Identify which cell holds the provided text, then report its [x, y] central coordinate. 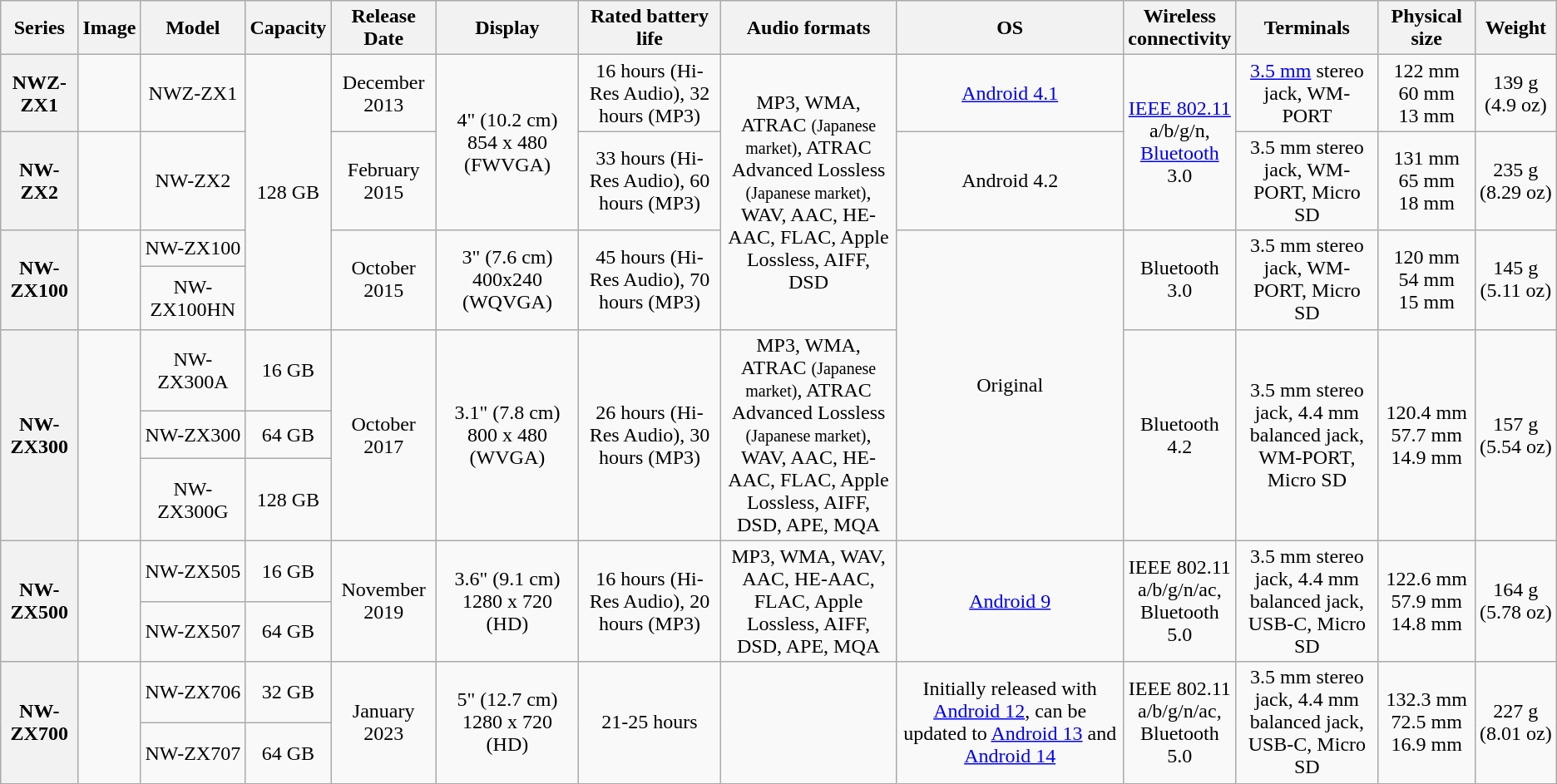
Release Date [384, 28]
26 hours (Hi-Res Audio), 30 hours (MP3) [649, 435]
Android 9 [1010, 601]
Terminals [1307, 28]
NW-ZX507 [193, 632]
120 mm54 mm15 mm [1427, 279]
Model [193, 28]
Audio formats [808, 28]
Android 4.2 [1010, 181]
NW-ZX300A [193, 370]
32 GB [288, 692]
16 hours (Hi-Res Audio), 32 hours (MP3) [649, 93]
164 g(5.78 oz) [1515, 601]
NW-ZX700 [40, 722]
122 mm60 mm13 mm [1427, 93]
NW-ZX100HN [193, 298]
3.5 mm stereo jack, 4.4 mm balanced jack, WM-PORT, Micro SD [1307, 435]
December 2013 [384, 93]
Physical size [1427, 28]
NW-ZX706 [193, 692]
Wireless connectivity [1179, 28]
Series [40, 28]
Capacity [288, 28]
45 hours (Hi-Res Audio), 70 hours (MP3) [649, 279]
227 g(8.01 oz) [1515, 722]
Android 4.1 [1010, 93]
33 hours (Hi-Res Audio), 60 hours (MP3) [649, 181]
145 g(5.11 oz) [1515, 279]
122.6 mm57.9 mm14.8 mm [1427, 601]
157 g(5.54 oz) [1515, 435]
120.4 mm57.7 mm14.9 mm [1427, 435]
3.5 mm stereo jack, WM-PORT [1307, 93]
MP3, WMA, ATRAC (Japanese market), ATRAC Advanced Lossless (Japanese market), WAV, AAC, HE-AAC, FLAC, Apple Lossless, AIFF, DSD [808, 192]
MP3, WMA, WAV, AAC, HE-AAC, FLAC, Apple Lossless, AIFF, DSD, APE, MQA [808, 601]
Weight [1515, 28]
October 2017 [384, 435]
132.3 mm72.5 mm16.9 mm [1427, 722]
NW-ZX707 [193, 753]
NW-ZX500 [40, 601]
16 hours (Hi-Res Audio), 20 hours (MP3) [649, 601]
21-25 hours [649, 722]
February 2015 [384, 181]
235 g(8.29 oz) [1515, 181]
MP3, WMA, ATRAC (Japanese market), ATRAC Advanced Lossless (Japanese market), WAV, AAC, HE-AAC, FLAC, Apple Lossless, AIFF, DSD, APE, MQA [808, 435]
NW-ZX505 [193, 570]
Bluetooth 4.2 [1179, 435]
November 2019 [384, 601]
Initially released with Android 12, can be updated to Android 13 and Android 14 [1010, 722]
Image [110, 28]
Display [507, 28]
Rated battery life [649, 28]
Original [1010, 386]
131 mm65 mm18 mm [1427, 181]
4" (10.2 cm) 854 x 480 (FWVGA) [507, 143]
October 2015 [384, 279]
OS [1010, 28]
3.1" (7.8 cm) 800 x 480 (WVGA) [507, 435]
Bluetooth 3.0 [1179, 279]
5" (12.7 cm) 1280 x 720 (HD) [507, 722]
3" (7.6 cm) 400x240 (WQVGA) [507, 279]
139 g(4.9 oz) [1515, 93]
January 2023 [384, 722]
NW-ZX300G [193, 500]
IEEE 802.11 a/b/g/n, Bluetooth 3.0 [1179, 143]
3.6" (9.1 cm) 1280 x 720 (HD) [507, 601]
